Detect which cell encompasses the target text, then output its [X, Y] center coordinate. 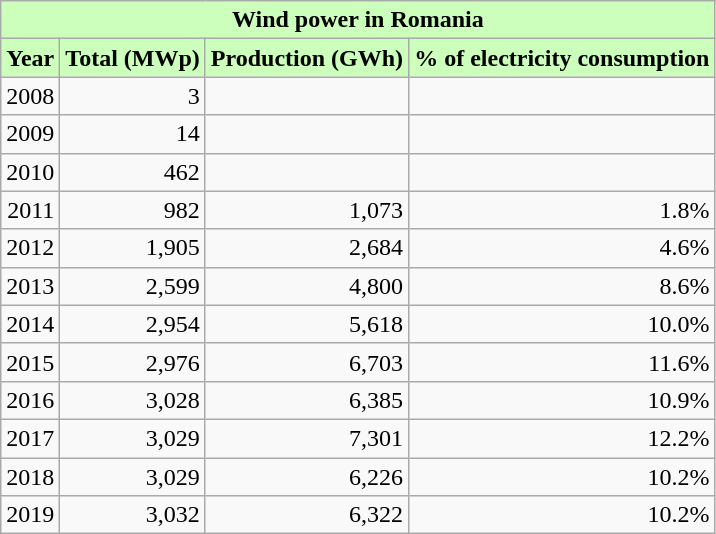
10.9% [562, 400]
3,028 [133, 400]
2016 [30, 400]
Wind power in Romania [358, 20]
Year [30, 58]
2009 [30, 134]
1.8% [562, 210]
6,322 [306, 515]
2014 [30, 324]
2015 [30, 362]
5,618 [306, 324]
2008 [30, 96]
2010 [30, 172]
6,226 [306, 477]
2,954 [133, 324]
2,684 [306, 248]
7,301 [306, 438]
Total (MWp) [133, 58]
6,385 [306, 400]
1,905 [133, 248]
3 [133, 96]
982 [133, 210]
2,976 [133, 362]
Production (GWh) [306, 58]
2,599 [133, 286]
8.6% [562, 286]
2012 [30, 248]
14 [133, 134]
6,703 [306, 362]
12.2% [562, 438]
% of electricity consumption [562, 58]
4.6% [562, 248]
1,073 [306, 210]
10.0% [562, 324]
3,032 [133, 515]
2019 [30, 515]
2018 [30, 477]
462 [133, 172]
2013 [30, 286]
2017 [30, 438]
4,800 [306, 286]
2011 [30, 210]
11.6% [562, 362]
